Pinpoint the cell where the given text exists, returning its (X, Y) midpoint coordinate. 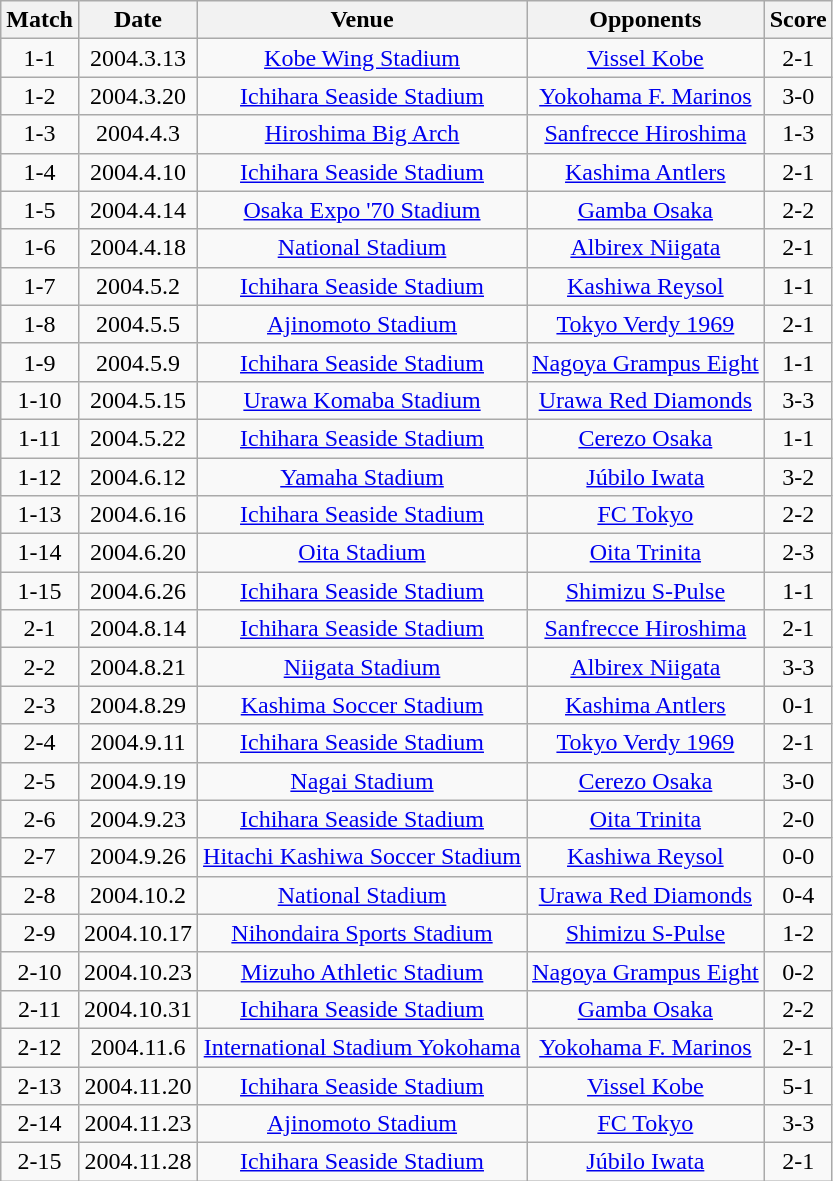
Hitachi Kashiwa Soccer Stadium (362, 857)
2-14 (40, 1124)
2-7 (40, 857)
2004.6.16 (138, 515)
2004.9.26 (138, 857)
Venue (362, 20)
2004.10.17 (138, 933)
International Stadium Yokohama (362, 1047)
2004.11.20 (138, 1085)
Nagai Stadium (362, 781)
2004.6.12 (138, 477)
2004.11.28 (138, 1162)
1-8 (40, 324)
2004.4.18 (138, 248)
0-4 (798, 895)
2-11 (40, 1009)
2-4 (40, 743)
3-2 (798, 477)
2004.10.2 (138, 895)
1-4 (40, 172)
1-10 (40, 400)
Yamaha Stadium (362, 477)
Osaka Expo '70 Stadium (362, 210)
1-12 (40, 477)
Mizuho Athletic Stadium (362, 971)
2004.6.20 (138, 553)
2004.11.6 (138, 1047)
1-13 (40, 515)
0-2 (798, 971)
Hiroshima Big Arch (362, 134)
2-8 (40, 895)
Kashima Soccer Stadium (362, 705)
1-15 (40, 591)
2004.5.5 (138, 324)
1-7 (40, 286)
Urawa Komaba Stadium (362, 400)
2004.8.14 (138, 629)
2004.11.23 (138, 1124)
2-9 (40, 933)
Match (40, 20)
2004.4.10 (138, 172)
2-5 (40, 781)
2004.10.23 (138, 971)
0-0 (798, 857)
2004.3.20 (138, 96)
2004.5.2 (138, 286)
2004.10.31 (138, 1009)
Kobe Wing Stadium (362, 58)
2004.9.11 (138, 743)
2004.5.15 (138, 400)
2004.5.22 (138, 438)
2-0 (798, 819)
2-6 (40, 819)
1-6 (40, 248)
2004.8.21 (138, 667)
1-14 (40, 553)
1-11 (40, 438)
2-15 (40, 1162)
0-1 (798, 705)
2-13 (40, 1085)
Score (798, 20)
Opponents (646, 20)
2004.4.14 (138, 210)
2-12 (40, 1047)
Niigata Stadium (362, 667)
2004.9.19 (138, 781)
2-10 (40, 971)
2004.9.23 (138, 819)
Nihondaira Sports Stadium (362, 933)
5-1 (798, 1085)
1-5 (40, 210)
2004.8.29 (138, 705)
Date (138, 20)
1-9 (40, 362)
2004.3.13 (138, 58)
2004.4.3 (138, 134)
2004.6.26 (138, 591)
2004.5.9 (138, 362)
Oita Stadium (362, 553)
